Output the [X, Y] coordinate of the center of the cell containing the given text.  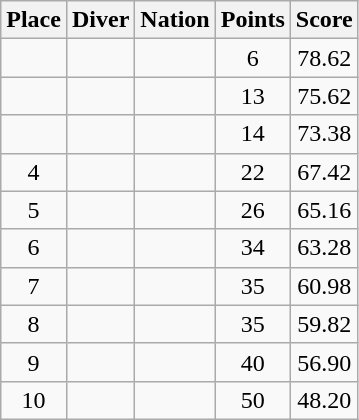
75.62 [324, 96]
65.16 [324, 210]
56.90 [324, 362]
Nation [175, 20]
9 [34, 362]
Place [34, 20]
34 [252, 248]
Score [324, 20]
60.98 [324, 286]
Points [252, 20]
78.62 [324, 58]
10 [34, 400]
73.38 [324, 134]
50 [252, 400]
63.28 [324, 248]
59.82 [324, 324]
48.20 [324, 400]
26 [252, 210]
4 [34, 172]
13 [252, 96]
40 [252, 362]
67.42 [324, 172]
Diver [100, 20]
5 [34, 210]
7 [34, 286]
14 [252, 134]
22 [252, 172]
8 [34, 324]
